Search for the cell housing the specified text and yield its [x, y] center coordinate. 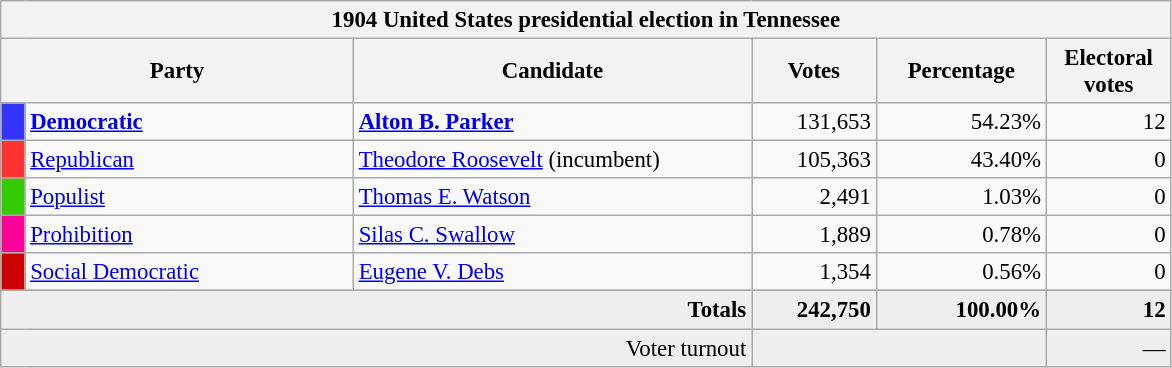
0.78% [961, 235]
Republican [189, 160]
1,354 [814, 273]
Democratic [189, 122]
Thomas E. Watson [552, 197]
Percentage [961, 72]
Silas C. Swallow [552, 235]
1.03% [961, 197]
1904 United States presidential election in Tennessee [586, 20]
1,889 [814, 235]
43.40% [961, 160]
242,750 [814, 310]
Totals [376, 310]
Eugene V. Debs [552, 273]
— [1108, 348]
Theodore Roosevelt (incumbent) [552, 160]
131,653 [814, 122]
Candidate [552, 72]
Party [178, 72]
Populist [189, 197]
105,363 [814, 160]
Votes [814, 72]
Social Democratic [189, 273]
Prohibition [189, 235]
2,491 [814, 197]
Alton B. Parker [552, 122]
100.00% [961, 310]
Voter turnout [376, 348]
0.56% [961, 273]
Electoral votes [1108, 72]
54.23% [961, 122]
